Find where the given text appears and provide that cell's center as [X, Y] coordinate. 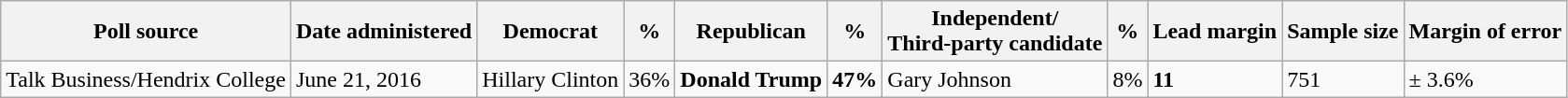
Margin of error [1485, 32]
Hillary Clinton [551, 79]
Independent/Third-party candidate [996, 32]
Poll source [146, 32]
8% [1128, 79]
June 21, 2016 [383, 79]
Date administered [383, 32]
Gary Johnson [996, 79]
Donald Trump [751, 79]
Democrat [551, 32]
Republican [751, 32]
Lead margin [1215, 32]
36% [650, 79]
Sample size [1343, 32]
± 3.6% [1485, 79]
751 [1343, 79]
Talk Business/Hendrix College [146, 79]
11 [1215, 79]
47% [855, 79]
